Extract the [x, y] coordinate from the center of the cell holding the provided text.  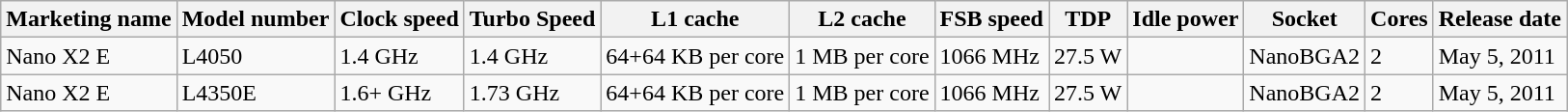
Socket [1305, 19]
L1 cache [695, 19]
Marketing name [89, 19]
TDP [1088, 19]
Clock speed [399, 19]
L4350E [256, 93]
1.73 GHz [532, 93]
Cores [1400, 19]
Release date [1500, 19]
Model number [256, 19]
1.6+ GHz [399, 93]
Idle power [1186, 19]
Turbo Speed [532, 19]
L4050 [256, 56]
L2 cache [862, 19]
FSB speed [991, 19]
